For the text-containing cell, return its midpoint in [x, y] coordinate format. 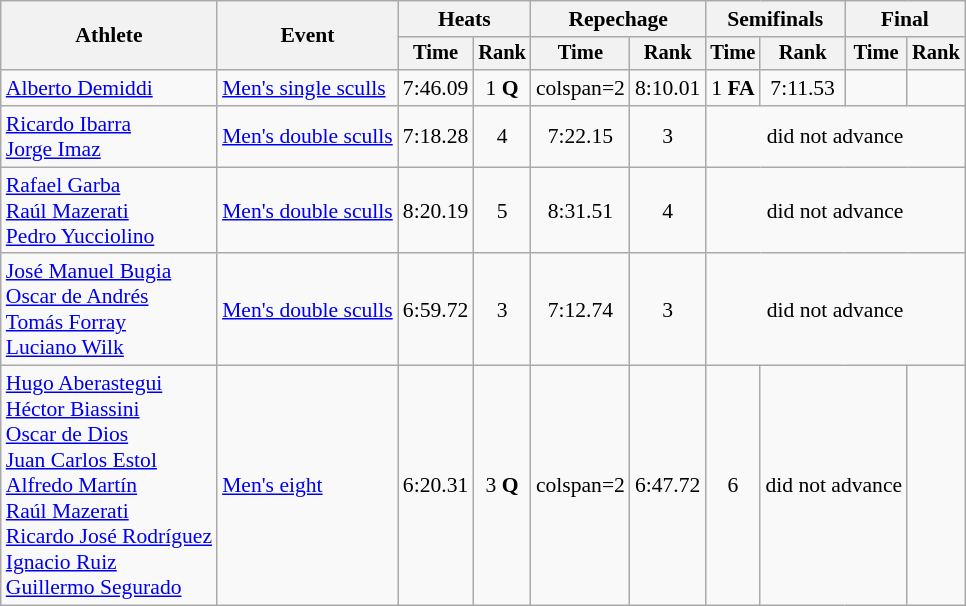
Semifinals [775, 19]
Alberto Demiddi [109, 88]
8:10.01 [668, 88]
8:31.51 [580, 210]
5 [502, 210]
Hugo AberasteguiHéctor BiassiniOscar de DiosJuan Carlos EstolAlfredo MartínRaúl MazeratiRicardo José RodríguezIgnacio RuizGuillermo Segurado [109, 486]
3 Q [502, 486]
Rafael GarbaRaúl MazeratiPedro Yucciolino [109, 210]
Event [308, 36]
Ricardo IbarraJorge Imaz [109, 136]
6:20.31 [436, 486]
6:59.72 [436, 310]
7:12.74 [580, 310]
7:46.09 [436, 88]
José Manuel BugiaOscar de AndrésTomás ForrayLuciano Wilk [109, 310]
Men's eight [308, 486]
1 FA [732, 88]
7:22.15 [580, 136]
1 Q [502, 88]
7:18.28 [436, 136]
Heats [464, 19]
Final [905, 19]
Repechage [618, 19]
7:11.53 [802, 88]
6 [732, 486]
Men's single sculls [308, 88]
6:47.72 [668, 486]
8:20.19 [436, 210]
Athlete [109, 36]
